Determine the [x, y] coordinate at the center of the cell enclosing the given text.  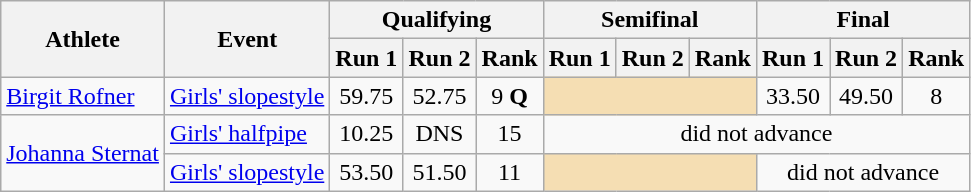
10.25 [366, 134]
51.50 [440, 172]
Qualifying [436, 20]
Final [862, 20]
9 Q [510, 96]
53.50 [366, 172]
8 [936, 96]
15 [510, 134]
52.75 [440, 96]
59.75 [366, 96]
Athlete [83, 39]
33.50 [792, 96]
11 [510, 172]
DNS [440, 134]
Semifinal [650, 20]
Johanna Sternat [83, 153]
49.50 [866, 96]
Birgit Rofner [83, 96]
Girls' halfpipe [246, 134]
Event [246, 39]
